Scan for the cell matching the given text and deliver its [X, Y] coordinate at center. 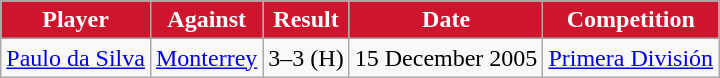
Result [306, 20]
Primera División [631, 58]
15 December 2005 [446, 58]
Monterrey [206, 58]
Against [206, 20]
Paulo da Silva [76, 58]
Player [76, 20]
Competition [631, 20]
3–3 (H) [306, 58]
Date [446, 20]
